Identify which cell holds the provided text, then report its [x, y] central coordinate. 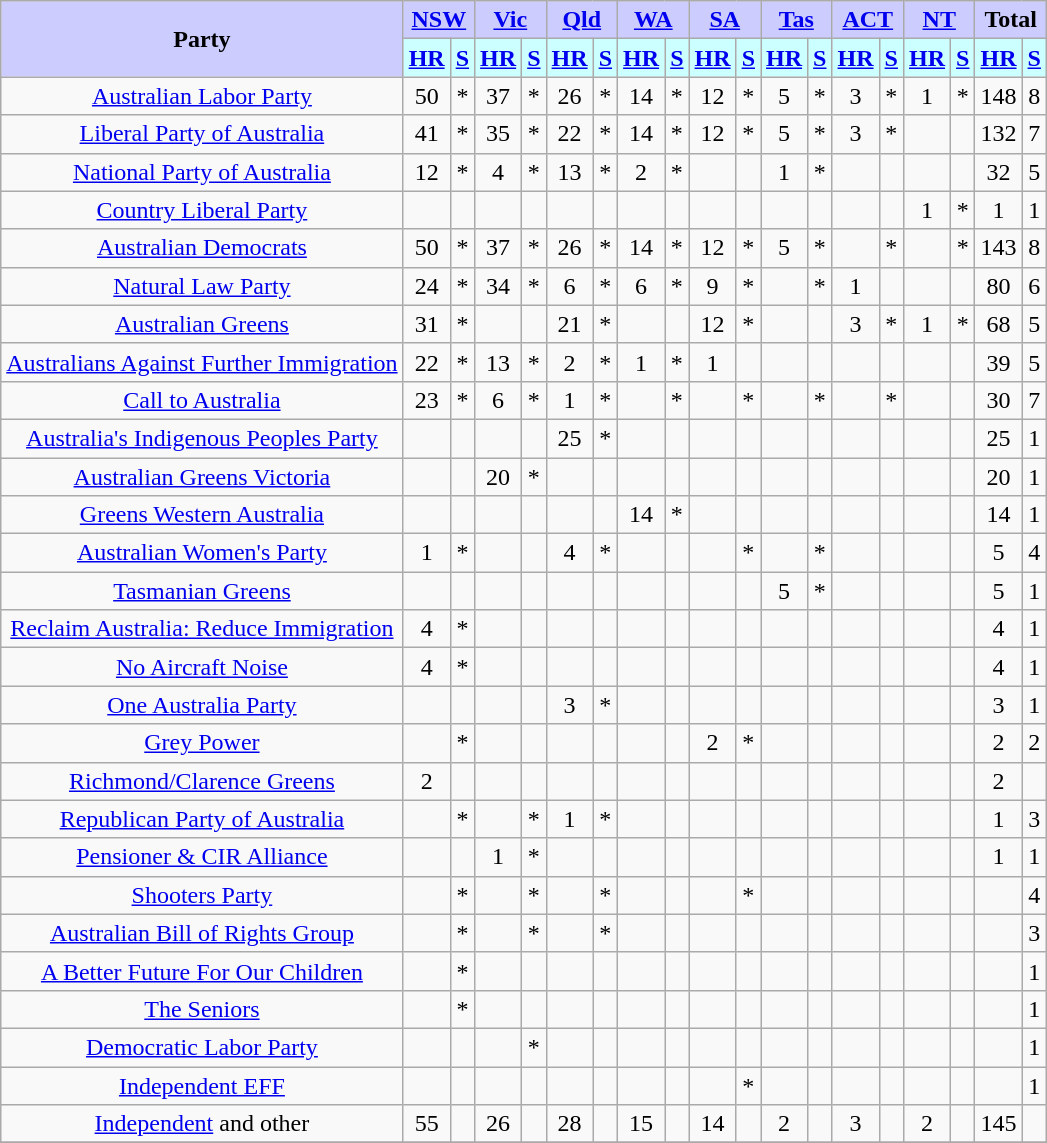
Tasmanian Greens [202, 591]
Greens Western Australia [202, 515]
23 [426, 400]
Country Liberal Party [202, 210]
145 [998, 1124]
28 [570, 1124]
Party [202, 39]
Richmond/Clarence Greens [202, 781]
Australian Women's Party [202, 553]
No Aircraft Noise [202, 667]
Australians Against Further Immigration [202, 362]
55 [426, 1124]
SA [724, 20]
Natural Law Party [202, 286]
Call to Australia [202, 400]
Australian Democrats [202, 248]
Australia's Indigenous Peoples Party [202, 438]
15 [642, 1124]
143 [998, 248]
41 [426, 134]
68 [998, 324]
Pensioner & CIR Alliance [202, 857]
132 [998, 134]
Australian Greens Victoria [202, 477]
31 [426, 324]
35 [498, 134]
Reclaim Australia: Reduce Immigration [202, 629]
39 [998, 362]
32 [998, 172]
Republican Party of Australia [202, 819]
Shooters Party [202, 895]
WA [654, 20]
Qld [582, 20]
24 [426, 286]
The Seniors [202, 1009]
Tas [796, 20]
Independent EFF [202, 1085]
34 [498, 286]
ACT [868, 20]
A Better Future For Our Children [202, 971]
Australian Greens [202, 324]
Liberal Party of Australia [202, 134]
Australian Bill of Rights Group [202, 933]
Grey Power [202, 743]
National Party of Australia [202, 172]
21 [570, 324]
NSW [438, 20]
9 [712, 286]
One Australia Party [202, 705]
Democratic Labor Party [202, 1047]
Independent and other [202, 1124]
Australian Labor Party [202, 96]
80 [998, 286]
Total [1010, 20]
148 [998, 96]
NT [938, 20]
Vic [510, 20]
30 [998, 400]
